Identify which cell holds the provided text, then report its (x, y) central coordinate. 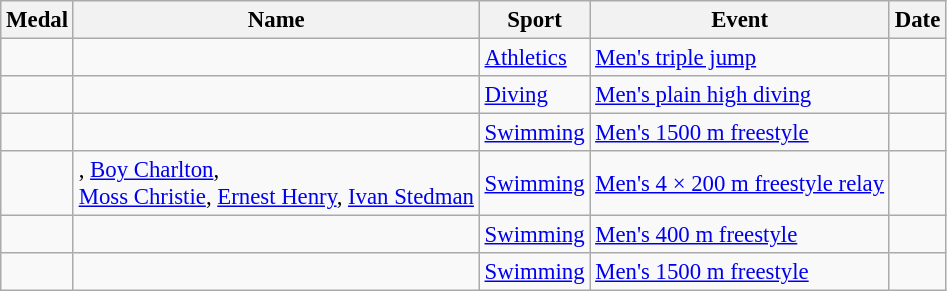
Name (276, 20)
Event (740, 20)
Date (917, 20)
Athletics (534, 58)
Medal (38, 20)
Men's triple jump (740, 58)
Men's plain high diving (740, 95)
Sport (534, 20)
Men's 4 × 200 m freestyle relay (740, 184)
Diving (534, 95)
Men's 1500 m freestyle (740, 133)
Men's 400 m freestyle (740, 235)
, Boy Charlton,Moss Christie, Ernest Henry, Ivan Stedman (276, 184)
